Return [X, Y] of the center of cell containing provided text 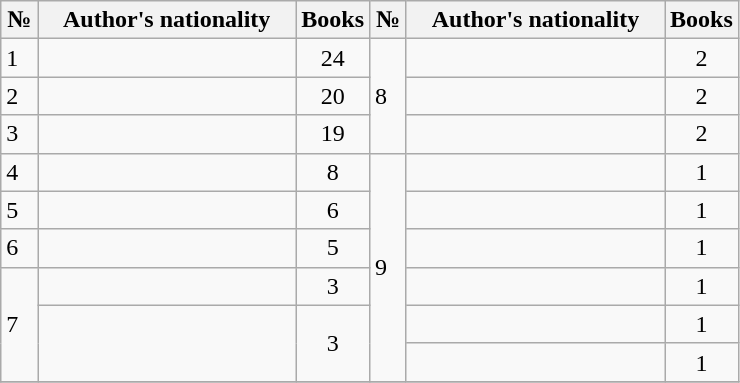
9 [388, 267]
20 [333, 96]
7 [20, 324]
24 [333, 58]
19 [333, 134]
4 [20, 172]
